Return [X, Y] of the center of cell containing provided text 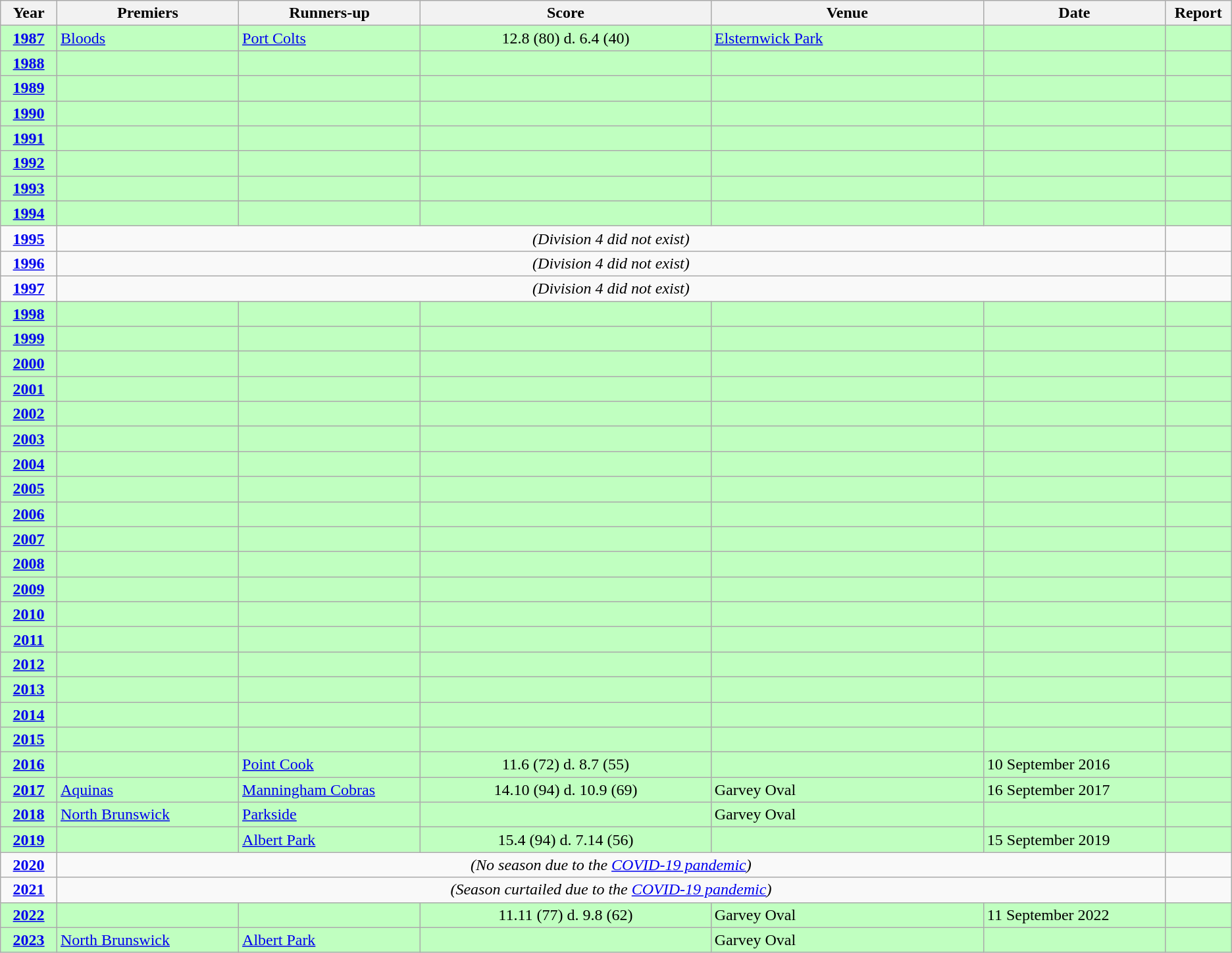
2010 [29, 614]
Runners-up [330, 13]
12.8 (80) d. 6.4 (40) [566, 38]
2001 [29, 389]
Date [1074, 13]
Point Cook [330, 765]
Venue [847, 13]
Report [1198, 13]
1997 [29, 288]
Port Colts [330, 38]
10 September 2016 [1074, 765]
2019 [29, 840]
Elsternwick Park [847, 38]
2009 [29, 589]
(Season curtailed due to the COVID-19 pandemic) [611, 890]
1988 [29, 63]
2012 [29, 664]
Bloods [148, 38]
1999 [29, 339]
1996 [29, 263]
1998 [29, 314]
2023 [29, 940]
2014 [29, 714]
2017 [29, 790]
2004 [29, 464]
1987 [29, 38]
1993 [29, 188]
2013 [29, 689]
2007 [29, 539]
(No season due to the COVID-19 pandemic) [611, 865]
16 September 2017 [1074, 790]
2005 [29, 489]
1989 [29, 88]
2015 [29, 740]
Year [29, 13]
Manningham Cobras [330, 790]
Premiers [148, 13]
1995 [29, 238]
11.11 (77) d. 9.8 (62) [566, 915]
15.4 (94) d. 7.14 (56) [566, 840]
2018 [29, 815]
2016 [29, 765]
2020 [29, 865]
Parkside [330, 815]
Score [566, 13]
14.10 (94) d. 10.9 (69) [566, 790]
11 September 2022 [1074, 915]
1990 [29, 113]
2021 [29, 890]
2011 [29, 639]
2008 [29, 564]
2022 [29, 915]
11.6 (72) d. 8.7 (55) [566, 765]
2003 [29, 439]
15 September 2019 [1074, 840]
2002 [29, 414]
1991 [29, 138]
1994 [29, 213]
1992 [29, 163]
Aquinas [148, 790]
2000 [29, 364]
2006 [29, 514]
